Find where the given text appears and provide that cell's center as [X, Y] coordinate. 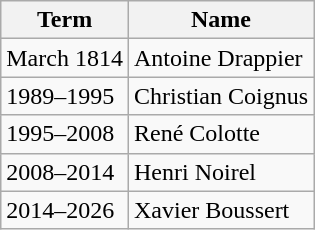
René Colotte [220, 134]
2014–2026 [65, 210]
March 1814 [65, 58]
2008–2014 [65, 172]
1989–1995 [65, 96]
Antoine Drappier [220, 58]
1995–2008 [65, 134]
Henri Noirel [220, 172]
Christian Coignus [220, 96]
Xavier Boussert [220, 210]
Name [220, 20]
Term [65, 20]
